Capture the cell that displays the provided text and extract its (X, Y) central coordinate. 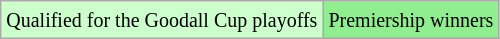
Premiership winners (411, 20)
Qualified for the Goodall Cup playoffs (162, 20)
